Pinpoint the cell where the given text exists, returning its [x, y] midpoint coordinate. 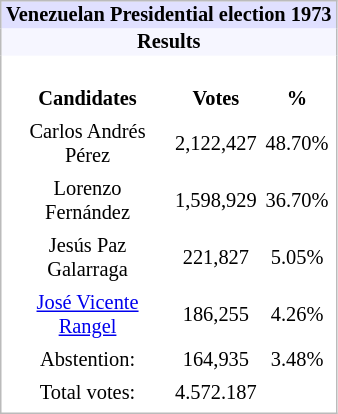
Results [169, 42]
2,122,427 [216, 144]
Votes [216, 98]
Venezuelan Presidential election 1973 [169, 15]
Candidates [87, 98]
Carlos Andrés Pérez [87, 144]
4.572.187 [216, 392]
186,255 [216, 314]
48.70% [297, 144]
164,935 [216, 360]
José Vicente Rangel [87, 314]
Abstention: [87, 360]
3.48% [297, 360]
1,598,929 [216, 200]
% [297, 98]
36.70% [297, 200]
Lorenzo Fernández [87, 200]
Total votes: [87, 392]
4.26% [297, 314]
5.05% [297, 258]
221,827 [216, 258]
Jesús Paz Galarraga [87, 258]
